For the text-containing cell, return its midpoint in [x, y] coordinate format. 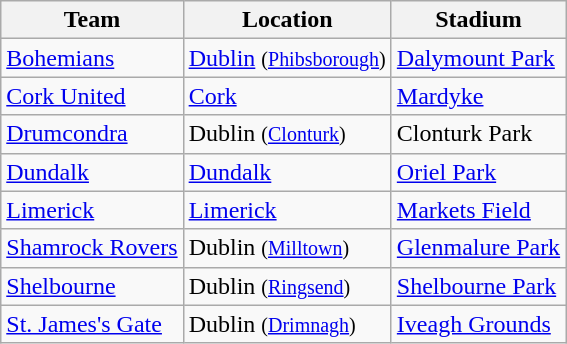
Cork [287, 96]
Shamrock Rovers [92, 248]
Oriel Park [478, 172]
Dublin (Drimnagh) [287, 324]
Dublin (Ringsend) [287, 286]
Drumcondra [92, 134]
Dublin (Clonturk) [287, 134]
Glenmalure Park [478, 248]
Dublin (Milltown) [287, 248]
Team [92, 20]
St. James's Gate [92, 324]
Iveagh Grounds [478, 324]
Bohemians [92, 58]
Cork United [92, 96]
Shelbourne [92, 286]
Dalymount Park [478, 58]
Clonturk Park [478, 134]
Shelbourne Park [478, 286]
Location [287, 20]
Markets Field [478, 210]
Dublin (Phibsborough) [287, 58]
Stadium [478, 20]
Mardyke [478, 96]
